For the text-containing cell, return its midpoint in [X, Y] coordinate format. 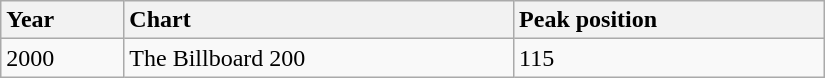
The Billboard 200 [319, 58]
Chart [319, 20]
Peak position [670, 20]
2000 [62, 58]
Year [62, 20]
115 [670, 58]
